Output the [x, y] coordinate of the center of the cell containing the given text.  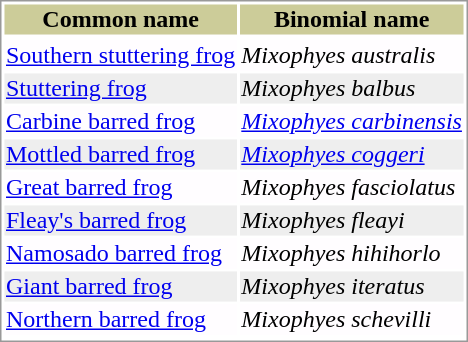
Common name [120, 19]
Fleay's barred frog [120, 221]
Namosado barred frog [120, 253]
Mixophyes fleayi [352, 221]
Carbine barred frog [120, 121]
Mixophyes balbus [352, 89]
Mixophyes iteratus [352, 287]
Mixophyes schevilli [352, 319]
Mixophyes australis [352, 55]
Mixophyes coggeri [352, 155]
Stuttering frog [120, 89]
Mottled barred frog [120, 155]
Giant barred frog [120, 287]
Southern stuttering frog [120, 55]
Northern barred frog [120, 319]
Mixophyes carbinensis [352, 121]
Mixophyes fasciolatus [352, 187]
Mixophyes hihihorlo [352, 253]
Great barred frog [120, 187]
Binomial name [352, 19]
